Scan for the cell matching the given text and deliver its [X, Y] coordinate at center. 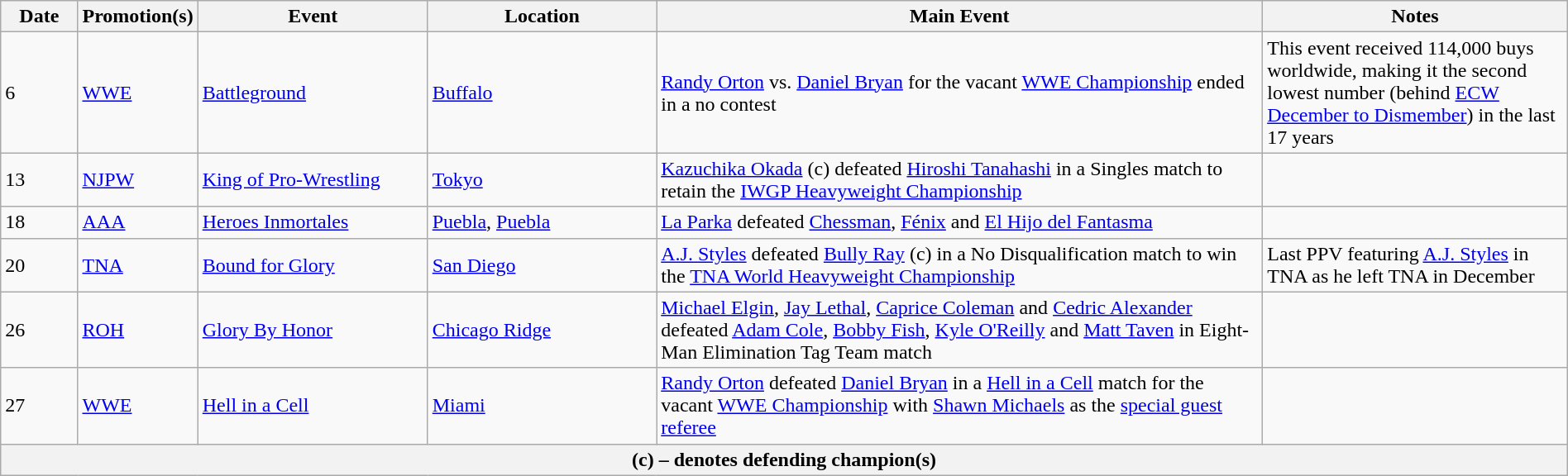
Promotion(s) [137, 17]
NJPW [137, 180]
Last PPV featuring A.J. Styles in TNA as he left TNA in December [1416, 264]
Miami [543, 406]
Date [40, 17]
King of Pro-Wrestling [313, 180]
Chicago Ridge [543, 330]
Randy Orton vs. Daniel Bryan for the vacant WWE Championship ended in a no contest [959, 93]
Battleground [313, 93]
Buffalo [543, 93]
13 [40, 180]
A.J. Styles defeated Bully Ray (c) in a No Disqualification match to win the TNA World Heavyweight Championship [959, 264]
Main Event [959, 17]
Notes [1416, 17]
Event [313, 17]
Bound for Glory [313, 264]
Location [543, 17]
AAA [137, 222]
Puebla, Puebla [543, 222]
Tokyo [543, 180]
Randy Orton defeated Daniel Bryan in a Hell in a Cell match for the vacant WWE Championship with Shawn Michaels as the special guest referee [959, 406]
20 [40, 264]
27 [40, 406]
6 [40, 93]
(c) – denotes defending champion(s) [784, 459]
La Parka defeated Chessman, Fénix and El Hijo del Fantasma [959, 222]
18 [40, 222]
TNA [137, 264]
ROH [137, 330]
Heroes Inmortales [313, 222]
26 [40, 330]
San Diego [543, 264]
Kazuchika Okada (c) defeated Hiroshi Tanahashi in a Singles match to retain the IWGP Heavyweight Championship [959, 180]
Hell in a Cell [313, 406]
This event received 114,000 buys worldwide, making it the second lowest number (behind ECW December to Dismember) in the last 17 years [1416, 93]
Glory By Honor [313, 330]
